Return [X, Y] of the center of cell containing provided text 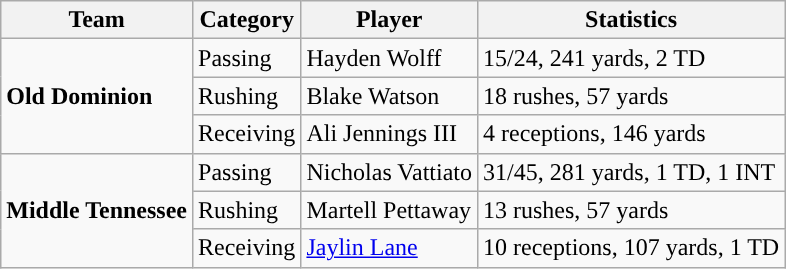
Martell Pettaway [390, 210]
Nicholas Vattiato [390, 172]
Hayden Wolff [390, 58]
Statistics [630, 20]
10 receptions, 107 yards, 1 TD [630, 248]
Middle Tennessee [97, 210]
4 receptions, 146 yards [630, 134]
Jaylin Lane [390, 248]
31/45, 281 yards, 1 TD, 1 INT [630, 172]
18 rushes, 57 yards [630, 96]
15/24, 241 yards, 2 TD [630, 58]
Team [97, 20]
Blake Watson [390, 96]
Player [390, 20]
Ali Jennings III [390, 134]
Old Dominion [97, 96]
13 rushes, 57 yards [630, 210]
Category [247, 20]
